From the cell containing the given text, extract its center point as [X, Y] coordinate. 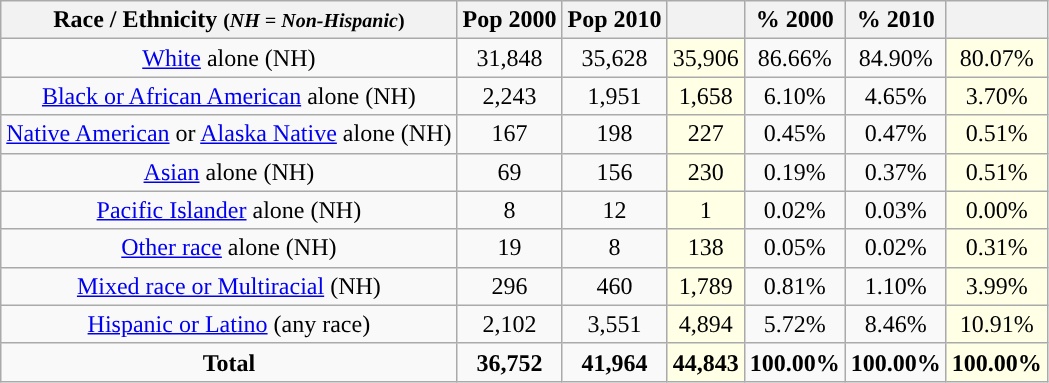
198 [614, 134]
White alone (NH) [229, 58]
230 [706, 172]
2,102 [510, 324]
138 [706, 248]
% 2010 [896, 20]
35,628 [614, 58]
3.99% [996, 286]
86.66% [794, 58]
41,964 [614, 362]
1,789 [706, 286]
Pacific Islander alone (NH) [229, 210]
Hispanic or Latino (any race) [229, 324]
3.70% [996, 96]
Asian alone (NH) [229, 172]
19 [510, 248]
0.03% [896, 210]
227 [706, 134]
0.19% [794, 172]
0.45% [794, 134]
31,848 [510, 58]
156 [614, 172]
69 [510, 172]
1,658 [706, 96]
4.65% [896, 96]
0.47% [896, 134]
80.07% [996, 58]
167 [510, 134]
12 [614, 210]
8.46% [896, 324]
3,551 [614, 324]
5.72% [794, 324]
Other race alone (NH) [229, 248]
0.00% [996, 210]
460 [614, 286]
36,752 [510, 362]
% 2000 [794, 20]
0.81% [794, 286]
1.10% [896, 286]
2,243 [510, 96]
Pop 2010 [614, 20]
0.37% [896, 172]
10.91% [996, 324]
1 [706, 210]
84.90% [896, 58]
Native American or Alaska Native alone (NH) [229, 134]
1,951 [614, 96]
6.10% [794, 96]
35,906 [706, 58]
Pop 2000 [510, 20]
296 [510, 286]
Mixed race or Multiracial (NH) [229, 286]
4,894 [706, 324]
Race / Ethnicity (NH = Non-Hispanic) [229, 20]
0.05% [794, 248]
44,843 [706, 362]
0.31% [996, 248]
Black or African American alone (NH) [229, 96]
Total [229, 362]
